Scan for the cell matching the given text and deliver its [x, y] coordinate at center. 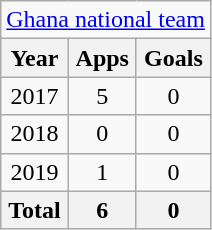
Year [34, 58]
5 [102, 96]
Goals [173, 58]
Total [34, 210]
Ghana national team [106, 20]
Apps [102, 58]
6 [102, 210]
2019 [34, 172]
2017 [34, 96]
2018 [34, 134]
1 [102, 172]
